Locate the cell with the specified text and output its (X, Y) center coordinate. 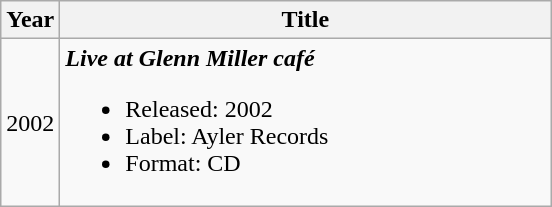
2002 (30, 122)
Live at Glenn Miller caféReleased: 2002Label: Ayler Records Format: CD (306, 122)
Title (306, 20)
Year (30, 20)
